Capture the cell that displays the provided text and extract its (x, y) central coordinate. 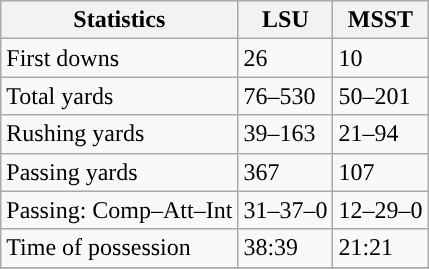
Time of possession (120, 248)
38:39 (286, 248)
21–94 (380, 134)
107 (380, 172)
39–163 (286, 134)
26 (286, 58)
Passing yards (120, 172)
367 (286, 172)
MSST (380, 20)
First downs (120, 58)
Passing: Comp–Att–Int (120, 210)
76–530 (286, 96)
Rushing yards (120, 134)
12–29–0 (380, 210)
21:21 (380, 248)
50–201 (380, 96)
Statistics (120, 20)
31–37–0 (286, 210)
10 (380, 58)
LSU (286, 20)
Total yards (120, 96)
